Locate the cell with the specified text and output its (X, Y) center coordinate. 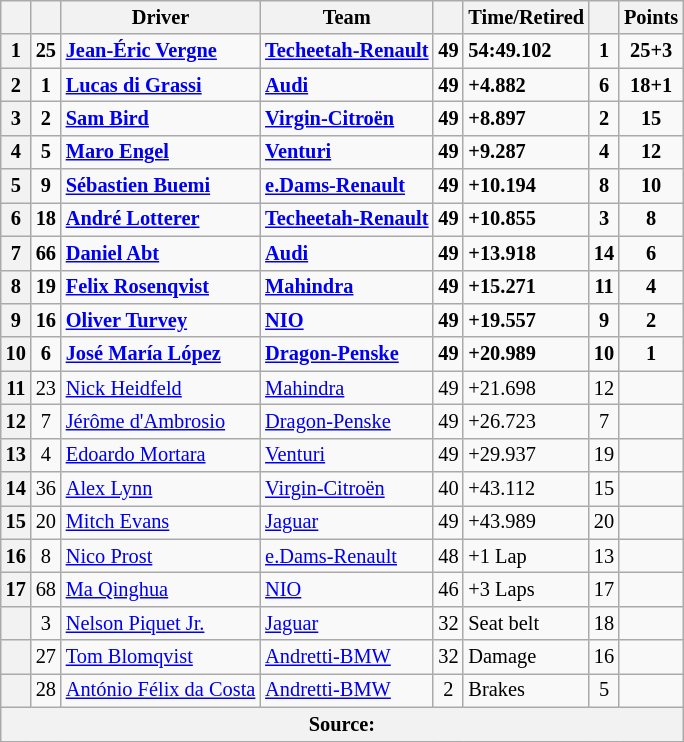
+15.271 (526, 287)
28 (46, 690)
+43.989 (526, 522)
António Félix da Costa (160, 690)
Team (346, 17)
+13.918 (526, 253)
+10.855 (526, 219)
Jean-Éric Vergne (160, 51)
46 (448, 589)
Source: (342, 724)
48 (448, 556)
+29.937 (526, 455)
36 (46, 489)
+3 Laps (526, 589)
Brakes (526, 690)
José María López (160, 354)
Mitch Evans (160, 522)
27 (46, 657)
+1 Lap (526, 556)
+19.557 (526, 320)
André Lotterer (160, 219)
Maro Engel (160, 152)
Nick Heidfeld (160, 388)
+10.194 (526, 186)
Jérôme d'Ambrosio (160, 421)
25 (46, 51)
+4.882 (526, 85)
23 (46, 388)
+21.698 (526, 388)
Nico Prost (160, 556)
18+1 (651, 85)
+8.897 (526, 118)
40 (448, 489)
+43.112 (526, 489)
Sam Bird (160, 118)
Driver (160, 17)
Alex Lynn (160, 489)
Points (651, 17)
68 (46, 589)
Oliver Turvey (160, 320)
66 (46, 253)
Nelson Piquet Jr. (160, 623)
+20.989 (526, 354)
Ma Qinghua (160, 589)
+26.723 (526, 421)
Daniel Abt (160, 253)
Time/Retired (526, 17)
Felix Rosenqvist (160, 287)
Seat belt (526, 623)
Tom Blomqvist (160, 657)
Edoardo Mortara (160, 455)
Damage (526, 657)
+9.287 (526, 152)
Lucas di Grassi (160, 85)
25+3 (651, 51)
Sébastien Buemi (160, 186)
54:49.102 (526, 51)
